From the cell containing the given text, extract its center point as (x, y) coordinate. 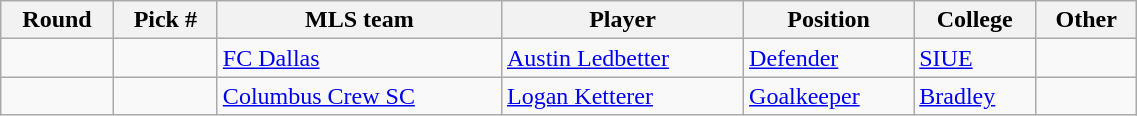
Player (622, 20)
Position (829, 20)
Columbus Crew SC (359, 96)
Bradley (975, 96)
Logan Ketterer (622, 96)
FC Dallas (359, 58)
Round (58, 20)
Pick # (165, 20)
Other (1086, 20)
MLS team (359, 20)
College (975, 20)
Defender (829, 58)
Austin Ledbetter (622, 58)
SIUE (975, 58)
Goalkeeper (829, 96)
